Return the (X, Y) coordinate for the center point of the cell that contains the specified text.  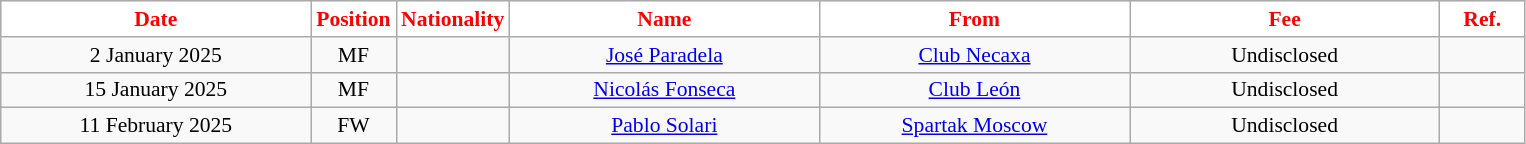
2 January 2025 (156, 55)
Pablo Solari (664, 126)
José Paradela (664, 55)
Position (354, 19)
11 February 2025 (156, 126)
Club Necaxa (974, 55)
From (974, 19)
Fee (1285, 19)
Ref. (1482, 19)
Date (156, 19)
Nicolás Fonseca (664, 90)
Nationality (452, 19)
Spartak Moscow (974, 126)
Club León (974, 90)
FW (354, 126)
15 January 2025 (156, 90)
Name (664, 19)
